Capture the cell that displays the provided text and extract its [X, Y] central coordinate. 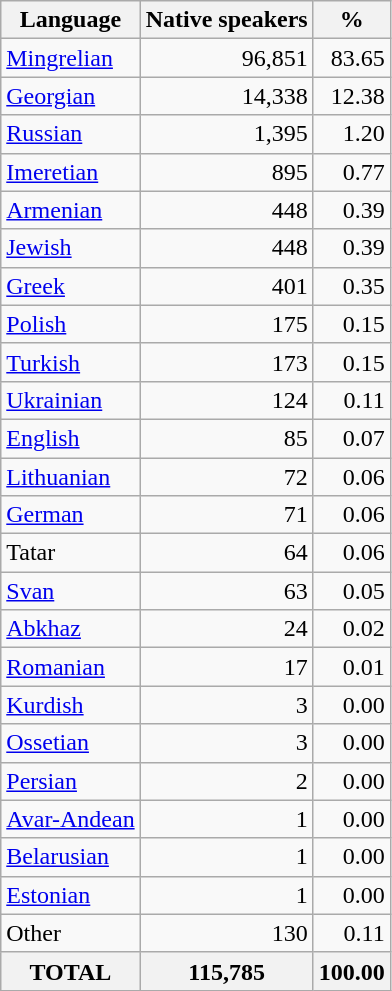
Imeretian [70, 172]
12.38 [352, 96]
Estonian [70, 895]
895 [226, 172]
Turkish [70, 362]
124 [226, 400]
100.00 [352, 971]
Armenian [70, 210]
Georgian [70, 96]
175 [226, 324]
72 [226, 477]
64 [226, 553]
English [70, 438]
Native speakers [226, 20]
130 [226, 933]
Kurdish [70, 705]
German [70, 515]
0.05 [352, 591]
83.65 [352, 58]
Jewish [70, 248]
Lithuanian [70, 477]
0.35 [352, 286]
Abkhaz [70, 629]
63 [226, 591]
Ossetian [70, 743]
Russian [70, 134]
24 [226, 629]
Avar-Andean [70, 819]
2 [226, 781]
% [352, 20]
71 [226, 515]
1.20 [352, 134]
0.77 [352, 172]
Persian [70, 781]
401 [226, 286]
Polish [70, 324]
115,785 [226, 971]
0.07 [352, 438]
Tatar [70, 553]
17 [226, 667]
Romanian [70, 667]
1,395 [226, 134]
0.01 [352, 667]
96,851 [226, 58]
Language [70, 20]
85 [226, 438]
Mingrelian [70, 58]
14,338 [226, 96]
Other [70, 933]
Ukrainian [70, 400]
TOTAL [70, 971]
Svan [70, 591]
Belarusian [70, 857]
173 [226, 362]
Greek [70, 286]
0.02 [352, 629]
